Detect which cell encompasses the target text, then output its [X, Y] center coordinate. 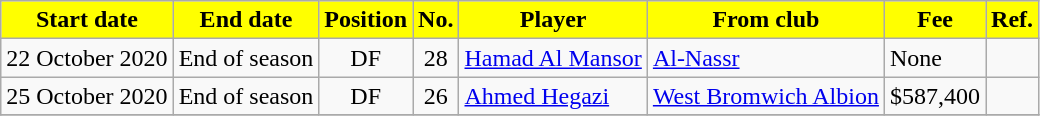
Fee [934, 20]
Player [553, 20]
Ref. [1012, 20]
Position [366, 20]
26 [436, 96]
$587,400 [934, 96]
Ahmed Hegazi [553, 96]
From club [766, 20]
25 October 2020 [87, 96]
Start date [87, 20]
Hamad Al Mansor [553, 58]
No. [436, 20]
28 [436, 58]
22 October 2020 [87, 58]
None [934, 58]
Al-Nassr [766, 58]
West Bromwich Albion [766, 96]
End date [246, 20]
